Search for the cell housing the specified text and yield its [X, Y] center coordinate. 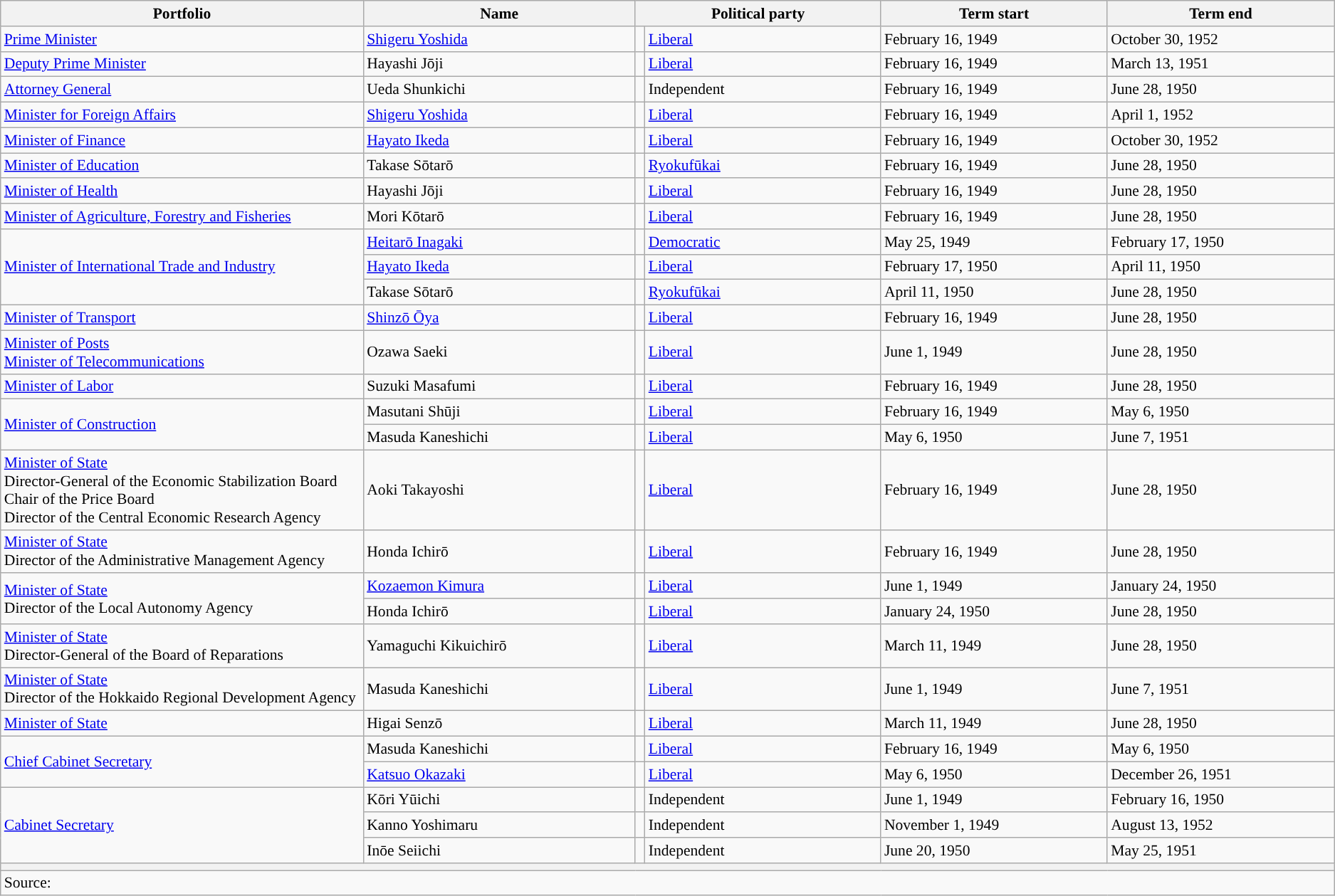
Ozawa Saeki [499, 352]
Cabinet Secretary [182, 826]
Democratic [763, 242]
December 26, 1951 [1220, 774]
Prime Minister [182, 39]
Minister of Agriculture, Forestry and Fisheries [182, 216]
Inōe Seiichi [499, 850]
Minister for Foreign Affairs [182, 115]
Source: [668, 883]
Minister of PostsMinister of Telecommunications [182, 352]
May 25, 1949 [994, 242]
Higai Senzō [499, 724]
August 13, 1952 [1220, 826]
Mori Kōtarō [499, 216]
March 13, 1951 [1220, 64]
Term end [1220, 14]
February 16, 1950 [1220, 800]
Ueda Shunkichi [499, 90]
Kozaemon Kimura [499, 586]
Minister of Education [182, 166]
Deputy Prime Minister [182, 64]
Minister of Construction [182, 424]
April 1, 1952 [1220, 115]
Kanno Yoshimaru [499, 826]
Heitarō Inagaki [499, 242]
Portfolio [182, 14]
Masutani Shūji [499, 412]
Term start [994, 14]
Minister of Finance [182, 140]
Shinzō Ōya [499, 318]
Chief Cabinet Secretary [182, 761]
Suzuki Masafumi [499, 386]
Kōri Yūichi [499, 800]
Minister of StateDirector-General of the Economic Stabilization BoardChair of the Price BoardDirector of the Central Economic Research Agency [182, 490]
Minister of StateDirector of the Local Autonomy Agency [182, 599]
Attorney General [182, 90]
Minister of Labor [182, 386]
Minister of International Trade and Industry [182, 268]
May 25, 1951 [1220, 850]
June 20, 1950 [994, 850]
Minister of State [182, 724]
Minister of StateDirector-General of the Board of Reparations [182, 646]
Minister of StateDirector of the Administrative Management Agency [182, 551]
Name [499, 14]
Katsuo Okazaki [499, 774]
Minister of StateDirector of the Hokkaido Regional Development Agency [182, 689]
Political party [758, 14]
Aoki Takayoshi [499, 490]
November 1, 1949 [994, 826]
Minister of Health [182, 191]
Yamaguchi Kikuichirō [499, 646]
Minister of Transport [182, 318]
